Pinpoint the cell where the given text exists, returning its (x, y) midpoint coordinate. 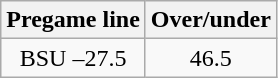
46.5 (210, 58)
Over/under (210, 20)
Pregame line (74, 20)
BSU –27.5 (74, 58)
